Determine the (x, y) coordinate at the center of the cell enclosing the given text.  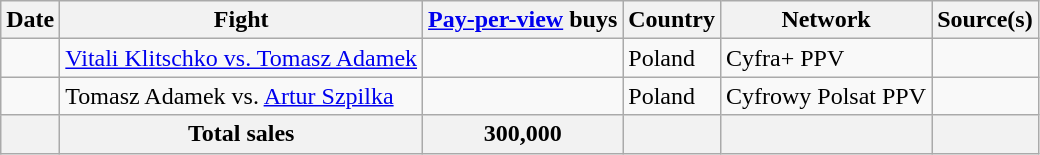
Vitali Klitschko vs. Tomasz Adamek (242, 58)
Cyfrowy Polsat PPV (826, 96)
300,000 (523, 134)
Tomasz Adamek vs. Artur Szpilka (242, 96)
Date (30, 20)
Total sales (242, 134)
Fight (242, 20)
Network (826, 20)
Pay-per-view buys (523, 20)
Cyfra+ PPV (826, 58)
Source(s) (986, 20)
Country (672, 20)
